Find where the given text appears and provide that cell's center as (X, Y) coordinate. 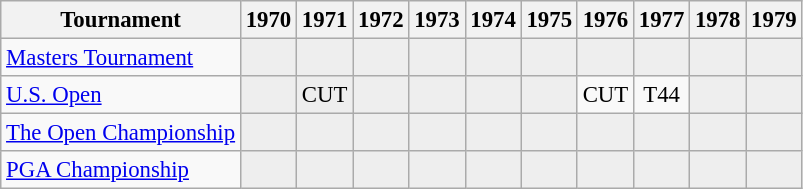
1976 (605, 20)
1971 (325, 20)
1972 (381, 20)
1970 (268, 20)
1979 (774, 20)
T44 (661, 95)
PGA Championship (121, 170)
Tournament (121, 20)
1975 (549, 20)
1974 (493, 20)
1977 (661, 20)
1973 (437, 20)
U.S. Open (121, 95)
1978 (718, 20)
The Open Championship (121, 133)
Masters Tournament (121, 58)
